From the cell containing the given text, extract its center point as (x, y) coordinate. 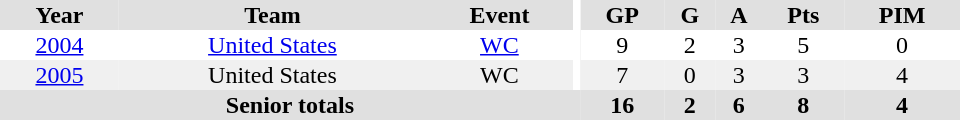
Pts (804, 15)
8 (804, 105)
5 (804, 45)
Team (272, 15)
16 (622, 105)
7 (622, 75)
Senior totals (290, 105)
2005 (60, 75)
GP (622, 15)
Event (500, 15)
Year (60, 15)
9 (622, 45)
2004 (60, 45)
A (738, 15)
G (690, 15)
PIM (902, 15)
6 (738, 105)
